Find where the given text appears and provide that cell's center as (x, y) coordinate. 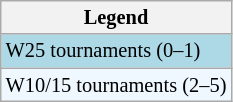
W10/15 tournaments (2–5) (116, 85)
Legend (116, 17)
W25 tournaments (0–1) (116, 51)
